Locate the cell with the specified text and output its [x, y] center coordinate. 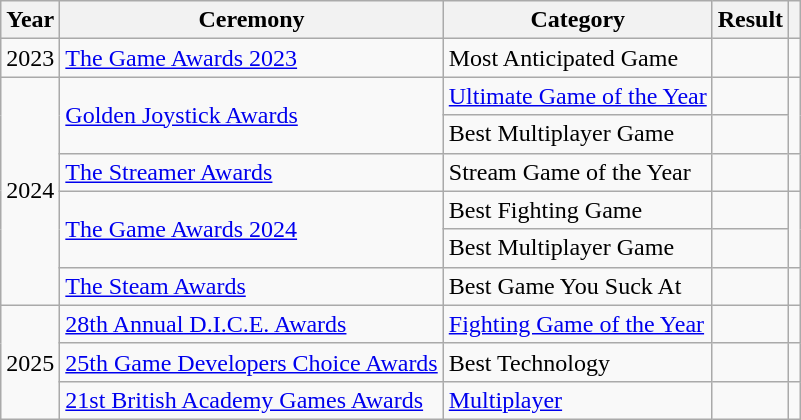
2023 [30, 58]
2024 [30, 191]
25th Game Developers Choice Awards [252, 362]
28th Annual D.I.C.E. Awards [252, 324]
Ultimate Game of the Year [578, 96]
Most Anticipated Game [578, 58]
Ceremony [252, 20]
21st British Academy Games Awards [252, 400]
2025 [30, 362]
Best Fighting Game [578, 210]
Best Game You Suck At [578, 286]
The Streamer Awards [252, 172]
The Game Awards 2023 [252, 58]
Golden Joystick Awards [252, 115]
Best Technology [578, 362]
Result [750, 20]
Fighting Game of the Year [578, 324]
Year [30, 20]
Category [578, 20]
The Game Awards 2024 [252, 229]
Stream Game of the Year [578, 172]
The Steam Awards [252, 286]
Multiplayer [578, 400]
